From the cell containing the given text, extract its center point as [X, Y] coordinate. 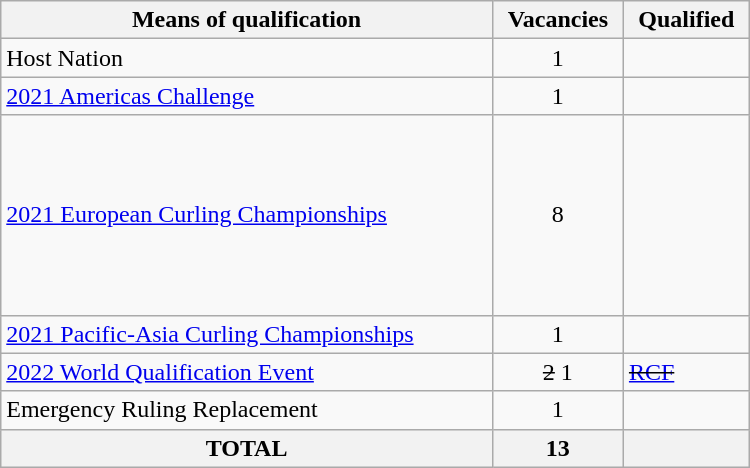
RCF [686, 372]
Emergency Ruling Replacement [247, 410]
2022 World Qualification Event [247, 372]
2 1 [558, 372]
2021 European Curling Championships [247, 215]
13 [558, 448]
Vacancies [558, 20]
TOTAL [247, 448]
2021 Americas Challenge [247, 96]
8 [558, 215]
Means of qualification [247, 20]
Host Nation [247, 58]
Qualified [686, 20]
2021 Pacific-Asia Curling Championships [247, 334]
